From the cell containing the given text, extract its center point as (X, Y) coordinate. 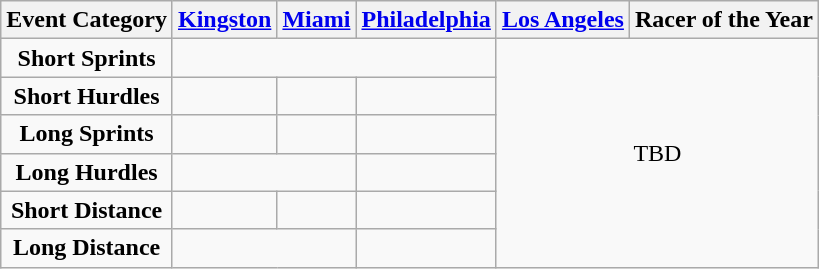
Los Angeles (562, 20)
Kingston (224, 20)
Event Category (87, 20)
Racer of the Year (724, 20)
TBD (657, 153)
Miami (316, 20)
Philadelphia (426, 20)
Long Distance (87, 248)
Long Hurdles (87, 172)
Short Hurdles (87, 96)
Short Sprints (87, 58)
Long Sprints (87, 134)
Short Distance (87, 210)
